Search for the cell housing the specified text and yield its [x, y] center coordinate. 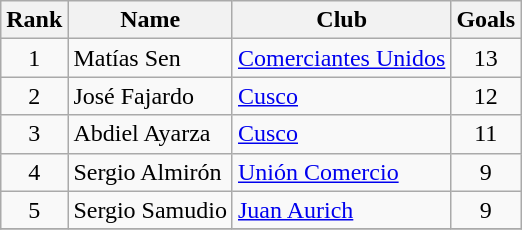
Juan Aurich [341, 210]
Comerciantes Unidos [341, 58]
Matías Sen [150, 58]
José Fajardo [150, 96]
5 [34, 210]
12 [486, 96]
Name [150, 20]
13 [486, 58]
Club [341, 20]
4 [34, 172]
3 [34, 134]
Goals [486, 20]
11 [486, 134]
Unión Comercio [341, 172]
2 [34, 96]
Rank [34, 20]
Abdiel Ayarza [150, 134]
Sergio Almirón [150, 172]
Sergio Samudio [150, 210]
1 [34, 58]
